Pinpoint the cell where the given text exists, returning its (x, y) midpoint coordinate. 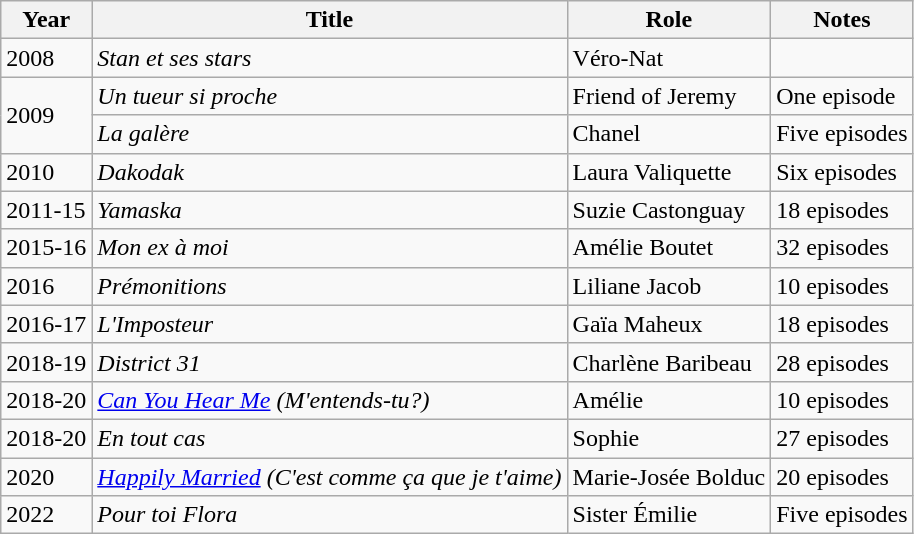
28 episodes (842, 362)
En tout cas (330, 438)
One episode (842, 96)
2011-15 (46, 210)
Six episodes (842, 172)
Laura Valiquette (669, 172)
27 episodes (842, 438)
Notes (842, 20)
2015-16 (46, 248)
Amélie (669, 400)
Stan et ses stars (330, 58)
Role (669, 20)
Pour toi Flora (330, 515)
2016 (46, 286)
Charlène Baribeau (669, 362)
L'Imposteur (330, 324)
2020 (46, 477)
2008 (46, 58)
Un tueur si proche (330, 96)
Prémonitions (330, 286)
2010 (46, 172)
Happily Married (C'est comme ça que je t'aime) (330, 477)
Suzie Castonguay (669, 210)
Véro-Nat (669, 58)
La galère (330, 134)
Liliane Jacob (669, 286)
20 episodes (842, 477)
Yamaska (330, 210)
Can You Hear Me (M'entends-tu?) (330, 400)
2018-19 (46, 362)
Sister Émilie (669, 515)
Chanel (669, 134)
2022 (46, 515)
32 episodes (842, 248)
Gaïa Maheux (669, 324)
2016-17 (46, 324)
2009 (46, 115)
Year (46, 20)
District 31 (330, 362)
Friend of Jeremy (669, 96)
Amélie Boutet (669, 248)
Marie-Josée Bolduc (669, 477)
Mon ex à moi (330, 248)
Title (330, 20)
Sophie (669, 438)
Dakodak (330, 172)
